For the text-containing cell, return its midpoint in [x, y] coordinate format. 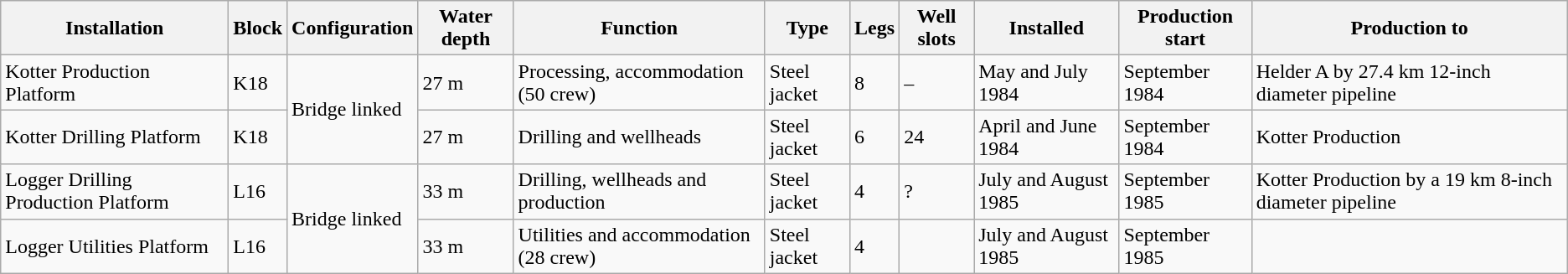
Kotter Production Platform [115, 82]
Drilling, wellheads and production [639, 191]
24 [936, 137]
Processing, accommodation (50 crew) [639, 82]
Configuration [353, 28]
6 [874, 137]
Kotter Production [1409, 137]
Water depth [466, 28]
Installation [115, 28]
Kotter Drilling Platform [115, 137]
Kotter Production by a 19 km 8-inch diameter pipeline [1409, 191]
8 [874, 82]
Drilling and wellheads [639, 137]
Logger Drilling Production Platform [115, 191]
April and June 1984 [1047, 137]
Well slots [936, 28]
Production to [1409, 28]
Production start [1185, 28]
– [936, 82]
Legs [874, 28]
Utilities and accommodation (28 crew) [639, 246]
Installed [1047, 28]
Logger Utilities Platform [115, 246]
May and July 1984 [1047, 82]
Type [807, 28]
Block [258, 28]
? [936, 191]
Function [639, 28]
Helder A by 27.4 km 12-inch diameter pipeline [1409, 82]
